Return [X, Y] of the center of cell containing provided text 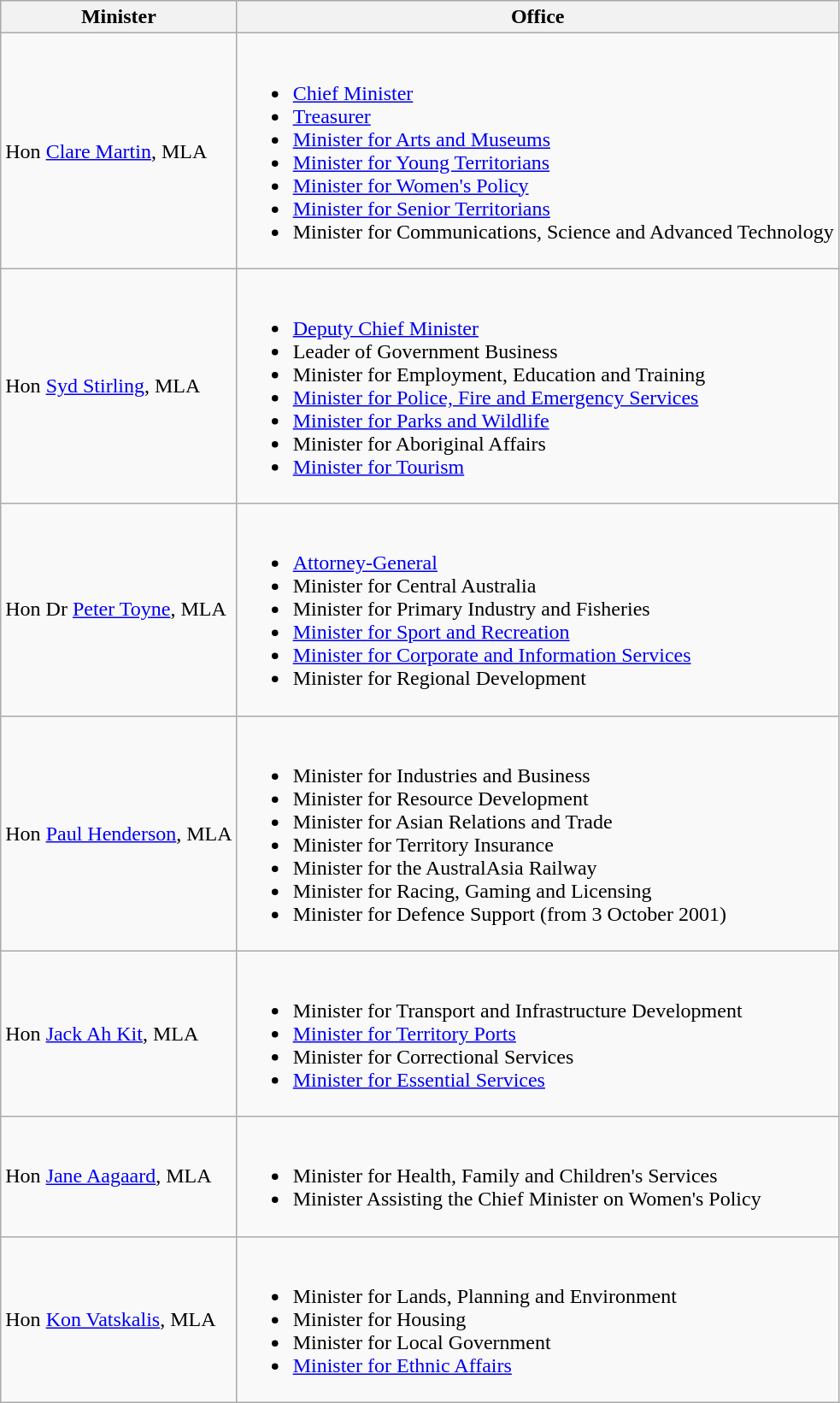
Minister for Lands, Planning and EnvironmentMinister for HousingMinister for Local GovernmentMinister for Ethnic Affairs [537, 1319]
Office [537, 17]
Hon Jack Ah Kit, MLA [119, 1034]
Minister for Transport and Infrastructure DevelopmentMinister for Territory PortsMinister for Correctional ServicesMinister for Essential Services [537, 1034]
Hon Jane Aagaard, MLA [119, 1176]
Hon Clare Martin, MLA [119, 150]
Hon Kon Vatskalis, MLA [119, 1319]
Hon Syd Stirling, MLA [119, 386]
Minister for Health, Family and Children's ServicesMinister Assisting the Chief Minister on Women's Policy [537, 1176]
Minister [119, 17]
Hon Dr Peter Toyne, MLA [119, 610]
Hon Paul Henderson, MLA [119, 833]
